Search for the cell housing the specified text and yield its [x, y] center coordinate. 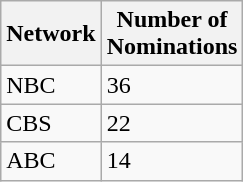
CBS [51, 123]
ABC [51, 161]
36 [172, 85]
NBC [51, 85]
Number ofNominations [172, 34]
22 [172, 123]
Network [51, 34]
14 [172, 161]
